Return the (x, y) coordinate for the center point of the cell that contains the specified text.  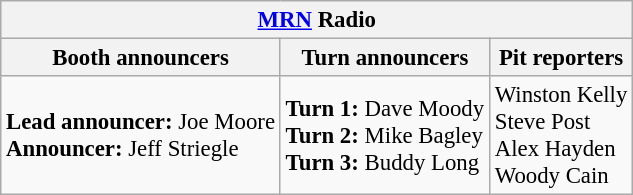
MRN Radio (317, 20)
Winston KellySteve PostAlex HaydenWoody Cain (560, 136)
Pit reporters (560, 58)
Turn announcers (384, 58)
Booth announcers (141, 58)
Turn 1: Dave MoodyTurn 2: Mike BagleyTurn 3: Buddy Long (384, 136)
Lead announcer: Joe MooreAnnouncer: Jeff Striegle (141, 136)
